Locate the cell with the specified text and output its (x, y) center coordinate. 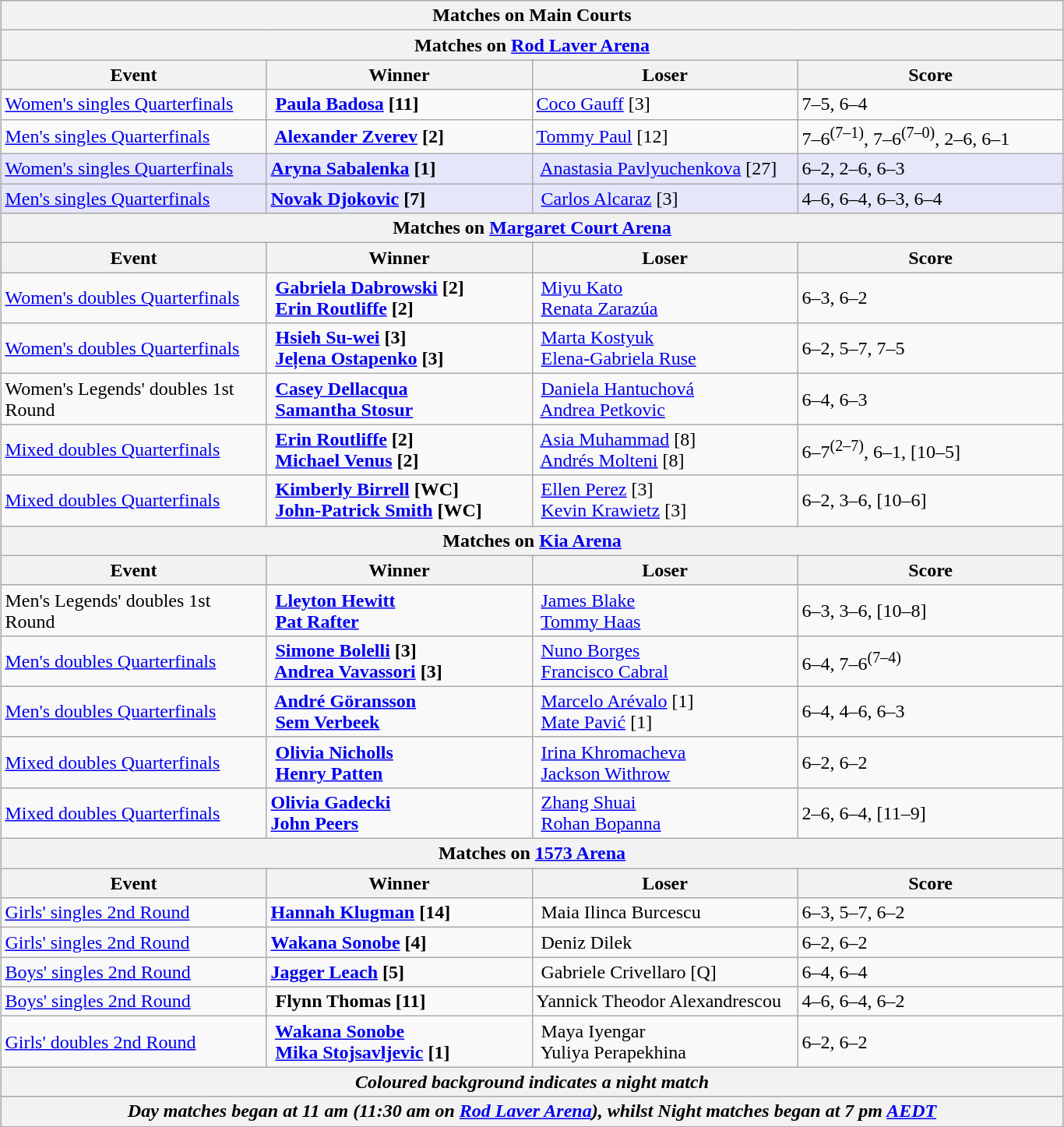
Novak Djokovic [7] (399, 199)
Matches on Main Courts (532, 16)
Women's Legends' doubles 1st Round (134, 399)
Maya Iyengar Yuliya Perapekhina (665, 1042)
6–3, 3–6, [10–8] (930, 611)
Nuno Borges Francisco Cabral (665, 660)
Marcelo Arévalo [1] Mate Pavić [1] (665, 712)
7–5, 6–4 (930, 104)
Wakana Sonobe [4] (399, 942)
6–4, 4–6, 6–3 (930, 712)
Wakana Sonobe Mika Stojsavljevic [1] (399, 1042)
Olivia Nicholls Henry Patten (399, 762)
Day matches began at 11 am (11:30 am on Rod Laver Arena), whilst Night matches began at 7 pm AEDT (532, 1111)
Erin Routliffe [2] Michael Venus [2] (399, 450)
Girls' doubles 2nd Round (134, 1042)
Tommy Paul [12] (665, 137)
Coco Gauff [3] (665, 104)
Casey Dellacqua Samantha Stosur (399, 399)
Paula Badosa [11] (399, 104)
4–6, 6–4, 6–3, 6–4 (930, 199)
6–2, 3–6, [10–6] (930, 500)
Irina Khromacheva Jackson Withrow (665, 762)
Matches on Kia Arena (532, 541)
6–4, 6–4 (930, 972)
6–3, 6–2 (930, 298)
Olivia Gadecki John Peers (399, 813)
Anastasia Pavlyuchenkova [27] (665, 169)
James Blake Tommy Haas (665, 611)
Zhang Shuai Rohan Bopanna (665, 813)
Alexander Zverev [2] (399, 137)
Miyu Kato Renata Zarazúa (665, 298)
Asia Muhammad [8] Andrés Molteni [8] (665, 450)
Matches on Rod Laver Arena (532, 45)
4–6, 6–4, 6–2 (930, 1002)
2–6, 6–4, [11–9] (930, 813)
Daniela Hantuchová Andrea Petkovic (665, 399)
6–3, 5–7, 6–2 (930, 913)
6–7(2–7), 6–1, [10–5] (930, 450)
Yannick Theodor Alexandrescou (665, 1002)
Kimberly Birrell [WC] John-Patrick Smith [WC] (399, 500)
Matches on Margaret Court Arena (532, 228)
Maia Ilinca Burcescu (665, 913)
Coloured background indicates a night match (532, 1082)
Men's Legends' doubles 1st Round (134, 611)
Matches on 1573 Arena (532, 854)
Deniz Dilek (665, 942)
6–2, 2–6, 6–3 (930, 169)
Gabriela Dabrowski [2] Erin Routliffe [2] (399, 298)
Ellen Perez [3] Kevin Krawietz [3] (665, 500)
Carlos Alcaraz [3] (665, 199)
Flynn Thomas [11] (399, 1002)
Simone Bolelli [3] Andrea Vavassori [3] (399, 660)
6–4, 6–3 (930, 399)
Marta Kostyuk Elena-Gabriela Ruse (665, 349)
Gabriele Crivellaro [Q] (665, 972)
Aryna Sabalenka [1] (399, 169)
Hannah Klugman [14] (399, 913)
6–4, 7–6(7–4) (930, 660)
Lleyton Hewitt Pat Rafter (399, 611)
André Göransson Sem Verbeek (399, 712)
Jagger Leach [5] (399, 972)
6–2, 5–7, 7–5 (930, 349)
Hsieh Su-wei [3] Jeļena Ostapenko [3] (399, 349)
7–6(7–1), 7–6(7–0), 2–6, 6–1 (930, 137)
